Identify which cell holds the provided text, then report its (X, Y) central coordinate. 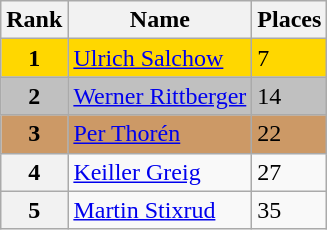
Keiller Greig (160, 172)
2 (34, 96)
14 (290, 96)
Name (160, 20)
Martin Stixrud (160, 210)
4 (34, 172)
Rank (34, 20)
35 (290, 210)
7 (290, 58)
5 (34, 210)
1 (34, 58)
Ulrich Salchow (160, 58)
27 (290, 172)
3 (34, 134)
Werner Rittberger (160, 96)
Places (290, 20)
Per Thorén (160, 134)
22 (290, 134)
